Scan for the cell matching the given text and deliver its (x, y) coordinate at center. 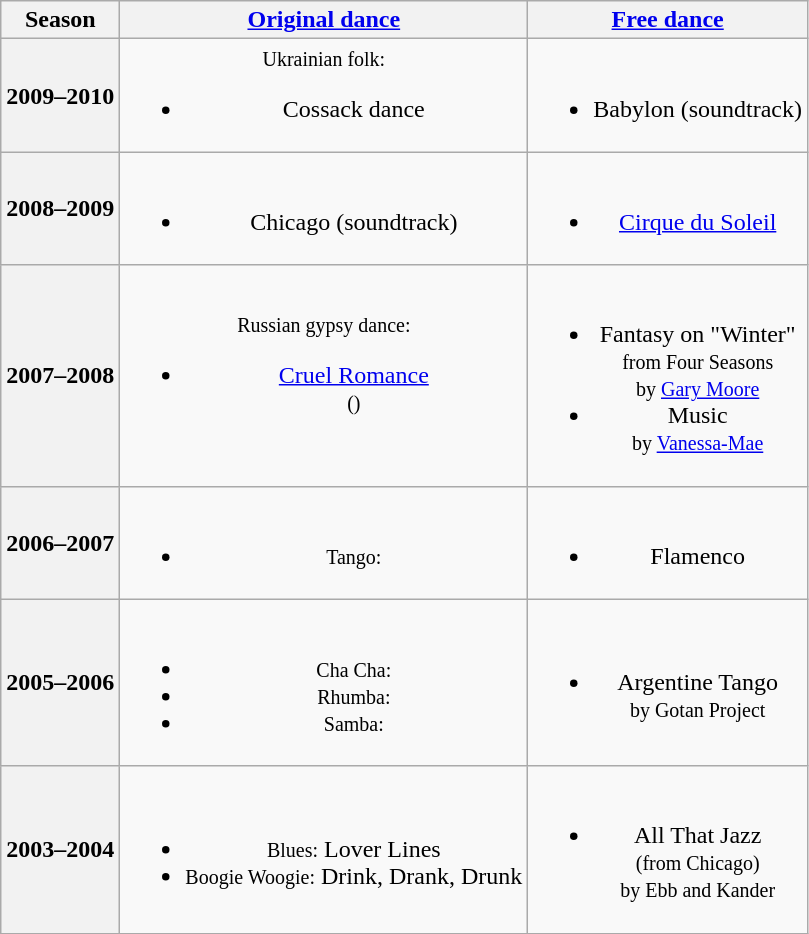
2003–2004 (60, 850)
Russian gypsy dance:Cruel Romance () (324, 376)
2007–2008 (60, 376)
2005–2006 (60, 682)
All That Jazz (from Chicago) by Ebb and Kander (668, 850)
Season (60, 20)
Ukrainian folk:Cossack dance (324, 96)
Cha Cha:Rhumba:Samba: (324, 682)
Original dance (324, 20)
Blues: Lover LinesBoogie Woogie: Drink, Drank, Drunk (324, 850)
2006–2007 (60, 542)
Cirque du Soleil (668, 208)
Free dance (668, 20)
Argentine Tango by Gotan Project (668, 682)
Tango: (324, 542)
2009–2010 (60, 96)
Fantasy on "Winter" from Four Seasons by Gary Moore Music by Vanessa-Mae (668, 376)
Flamenco (668, 542)
2008–2009 (60, 208)
Chicago (soundtrack) (324, 208)
Babylon (soundtrack) (668, 96)
